Search for the cell housing the specified text and yield its (x, y) center coordinate. 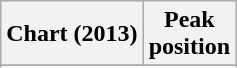
Chart (2013) (72, 34)
Peakposition (189, 34)
